Determine the (X, Y) coordinate at the center of the cell enclosing the given text.  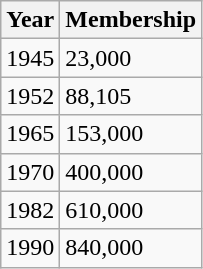
840,000 (131, 248)
1982 (30, 210)
153,000 (131, 134)
1952 (30, 96)
Membership (131, 20)
23,000 (131, 58)
1970 (30, 172)
1990 (30, 248)
88,105 (131, 96)
400,000 (131, 172)
Year (30, 20)
1965 (30, 134)
610,000 (131, 210)
1945 (30, 58)
